Extract the [x, y] coordinate from the center of the cell holding the provided text.  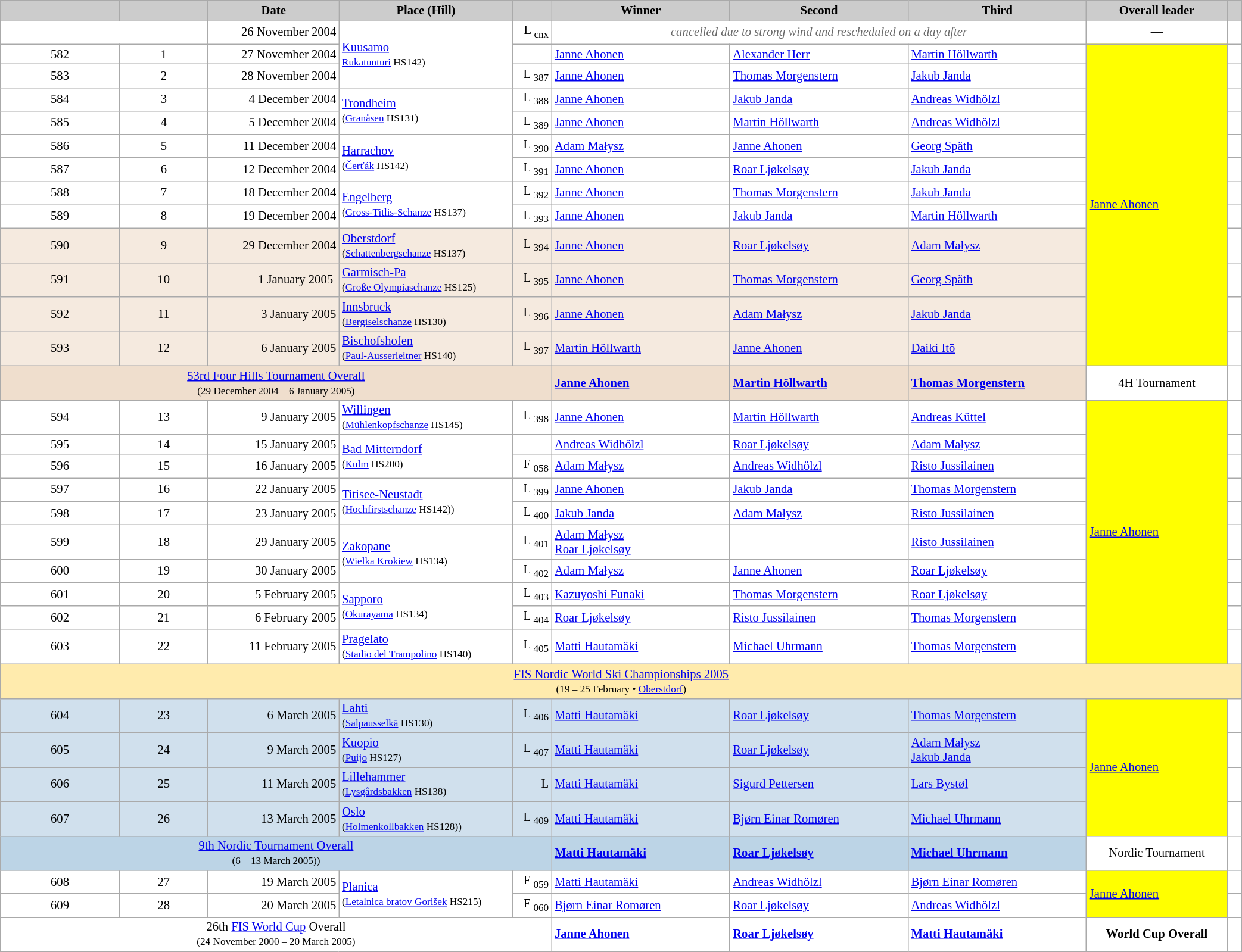
Winner [641, 10]
Kuopio(Puijo HS127) [426, 750]
9 [163, 245]
602 [60, 618]
27 [163, 882]
FIS Nordic World Ski Championships 2005(19 – 25 February • Oberstdorf) [621, 681]
603 [60, 647]
World Cup Overall [1157, 934]
4 [163, 123]
L 403 [533, 594]
Adam Małysz Roar Ljøkelsøy [641, 542]
11 [163, 314]
Nordic Tournament [1157, 853]
13 [163, 417]
20 March 2005 [273, 905]
L 387 [533, 75]
7 [163, 193]
6 January 2005 [273, 348]
4H Tournament [1157, 383]
Planica(Letalnica bratov Gorišek HS215) [426, 894]
Andreas Küttel [997, 417]
11 March 2005 [273, 784]
L 392 [533, 193]
L 406 [533, 716]
Third [997, 10]
589 [60, 217]
Overall leader [1157, 10]
L 395 [533, 280]
26 November 2004 [273, 32]
L [533, 784]
Garmisch-Pa(Große Olympiaschanze HS125) [426, 280]
Alexander Herr [818, 54]
19 December 2004 [273, 217]
6 March 2005 [273, 716]
9 January 2005 [273, 417]
Innsbruck(Bergiselschanze HS130) [426, 314]
1 [163, 54]
15 [163, 466]
4 December 2004 [273, 99]
Lars Bystøl [997, 784]
590 [60, 245]
29 December 2004 [273, 245]
28 [163, 905]
Trondheim(Granåsen HS131) [426, 111]
Daiki Itō [997, 348]
29 January 2005 [273, 542]
9 March 2005 [273, 750]
594 [60, 417]
Date [273, 10]
10 [163, 280]
22 January 2005 [273, 489]
24 [163, 750]
L 400 [533, 513]
582 [60, 54]
Bischofshofen(Paul-Ausserleitner HS140) [426, 348]
588 [60, 193]
L 389 [533, 123]
KuusamoRukatunturi HS142) [426, 54]
16 January 2005 [273, 466]
L 401 [533, 542]
Oberstdorf(Schattenbergschanze HS137) [426, 245]
Lahti(Salpausselkä HS130) [426, 716]
27 November 2004 [273, 54]
Titisee-Neustadt(Hochfirstschanze HS142)) [426, 501]
592 [60, 314]
606 [60, 784]
26th FIS World Cup Overall(24 November 2000 – 20 March 2005) [276, 934]
Harrachov(Čerťák HS142) [426, 158]
L 397 [533, 348]
cancelled due to strong wind and rescheduled on a day after [819, 32]
12 December 2004 [273, 169]
19 [163, 570]
18 [163, 542]
23 January 2005 [273, 513]
599 [60, 542]
L 402 [533, 570]
Pragelato(Stadio del Trampolino HS140) [426, 647]
Oslo(Holmenkollbakken HS128)) [426, 819]
5 December 2004 [273, 123]
583 [60, 75]
Sigurd Pettersen [818, 784]
20 [163, 594]
Zakopane(Wielka Krokiew HS134) [426, 554]
53rd Four Hills Tournament Overall(29 December 2004 – 6 January 2005) [276, 383]
587 [60, 169]
23 [163, 716]
595 [60, 445]
21 [163, 618]
28 November 2004 [273, 75]
L 393 [533, 217]
16 [163, 489]
591 [60, 280]
Adam Małysz Jakub Janda [997, 750]
19 March 2005 [273, 882]
L 407 [533, 750]
8 [163, 217]
586 [60, 146]
6 [163, 169]
Lillehammer(Lysgårdsbakken HS138) [426, 784]
584 [60, 99]
593 [60, 348]
— [1157, 32]
2 [163, 75]
L 396 [533, 314]
Kazuyoshi Funaki [641, 594]
Willingen(Mühlenkopfschanze HS145) [426, 417]
604 [60, 716]
L 398 [533, 417]
597 [60, 489]
Sapporo(Ōkurayama HS134) [426, 606]
22 [163, 647]
17 [163, 513]
6 February 2005 [273, 618]
13 March 2005 [273, 819]
Second [818, 10]
30 January 2005 [273, 570]
15 January 2005 [273, 445]
9th Nordic Tournament Overall(6 – 13 March 2005)) [276, 853]
26 [163, 819]
F 058 [533, 466]
L 391 [533, 169]
L 394 [533, 245]
598 [60, 513]
600 [60, 570]
L 399 [533, 489]
607 [60, 819]
609 [60, 905]
5 February 2005 [273, 594]
L cnx [533, 32]
L 404 [533, 618]
601 [60, 594]
25 [163, 784]
3 [163, 99]
L 388 [533, 99]
Engelberg(Gross-Titlis-Schanze HS137) [426, 205]
608 [60, 882]
5 [163, 146]
3 January 2005 [273, 314]
1 January 2005 [273, 280]
585 [60, 123]
14 [163, 445]
Place (Hill) [426, 10]
605 [60, 750]
L 409 [533, 819]
L 390 [533, 146]
11 February 2005 [273, 647]
12 [163, 348]
18 December 2004 [273, 193]
Bad Mitterndorf(Kulm HS200) [426, 456]
11 December 2004 [273, 146]
F 059 [533, 882]
L 405 [533, 647]
596 [60, 466]
F 060 [533, 905]
